Search for the cell housing the specified text and yield its [x, y] center coordinate. 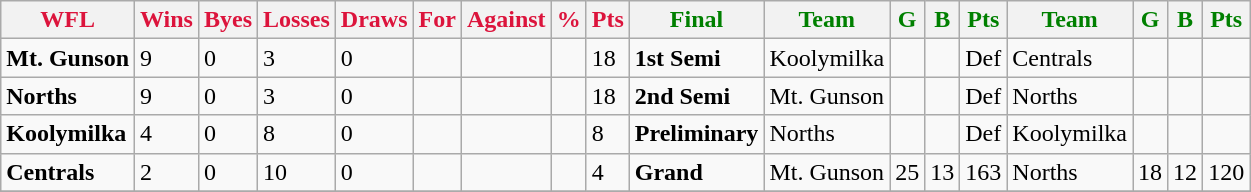
Preliminary [696, 134]
163 [984, 172]
WFL [68, 20]
Draws [374, 20]
25 [908, 172]
Against [506, 20]
13 [942, 172]
Grand [696, 172]
120 [1226, 172]
For [437, 20]
1st Semi [696, 58]
2nd Semi [696, 96]
Losses [297, 20]
Wins [167, 20]
2 [167, 172]
% [568, 20]
Byes [228, 20]
10 [297, 172]
12 [1186, 172]
Final [696, 20]
